Find where the given text appears and provide that cell's center as (x, y) coordinate. 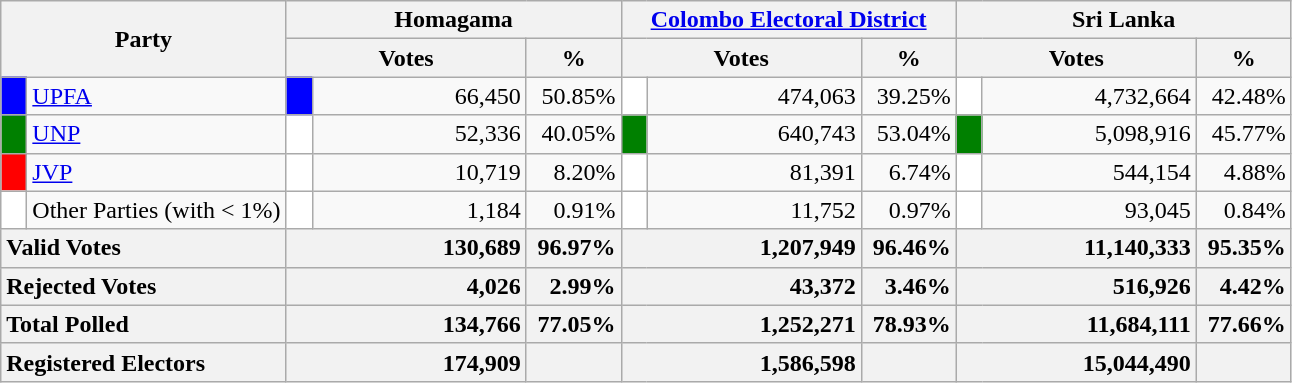
1,586,598 (741, 362)
66,450 (419, 96)
77.05% (574, 324)
640,743 (754, 134)
UPFA (156, 96)
1,252,271 (741, 324)
Valid Votes (144, 248)
Colombo Electoral District (788, 20)
4,732,664 (1089, 96)
4.42% (1244, 286)
Sri Lanka (1124, 20)
516,926 (1076, 286)
78.93% (908, 324)
Rejected Votes (144, 286)
Total Polled (144, 324)
96.46% (908, 248)
39.25% (908, 96)
11,684,111 (1076, 324)
1,207,949 (741, 248)
174,909 (406, 362)
10,719 (419, 172)
95.35% (1244, 248)
11,752 (754, 210)
5,098,916 (1089, 134)
130,689 (406, 248)
Other Parties (with < 1%) (156, 210)
1,184 (419, 210)
2.99% (574, 286)
0.84% (1244, 210)
96.97% (574, 248)
50.85% (574, 96)
JVP (156, 172)
77.66% (1244, 324)
45.77% (1244, 134)
Party (144, 39)
3.46% (908, 286)
53.04% (908, 134)
93,045 (1089, 210)
15,044,490 (1076, 362)
52,336 (419, 134)
6.74% (908, 172)
Homagama (454, 20)
474,063 (754, 96)
42.48% (1244, 96)
8.20% (574, 172)
UNP (156, 134)
43,372 (741, 286)
4,026 (406, 286)
134,766 (406, 324)
40.05% (574, 134)
0.91% (574, 210)
4.88% (1244, 172)
Registered Electors (144, 362)
544,154 (1089, 172)
11,140,333 (1076, 248)
81,391 (754, 172)
0.97% (908, 210)
